Locate the cell with the specified text and output its [x, y] center coordinate. 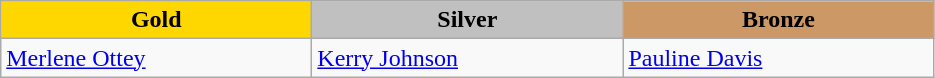
Bronze [778, 20]
Merlene Ottey [156, 58]
Silver [468, 20]
Gold [156, 20]
Pauline Davis [778, 58]
Kerry Johnson [468, 58]
